Extract the [x, y] coordinate from the center of the cell holding the provided text.  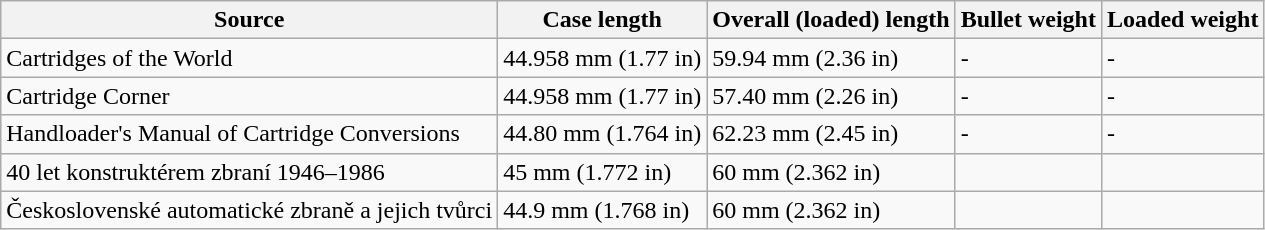
59.94 mm (2.36 in) [831, 58]
Source [250, 20]
Cartridges of the World [250, 58]
Handloader's Manual of Cartridge Conversions [250, 134]
Bullet weight [1028, 20]
44.80 mm (1.764 in) [602, 134]
Československé automatické zbraně a jejich tvůrci [250, 210]
57.40 mm (2.26 in) [831, 96]
45 mm (1.772 in) [602, 172]
Overall (loaded) length [831, 20]
Loaded weight [1182, 20]
62.23 mm (2.45 in) [831, 134]
40 let konstruktérem zbraní 1946–1986 [250, 172]
44.9 mm (1.768 in) [602, 210]
Case length [602, 20]
Cartridge Corner [250, 96]
